For the text-containing cell, return its midpoint in [x, y] coordinate format. 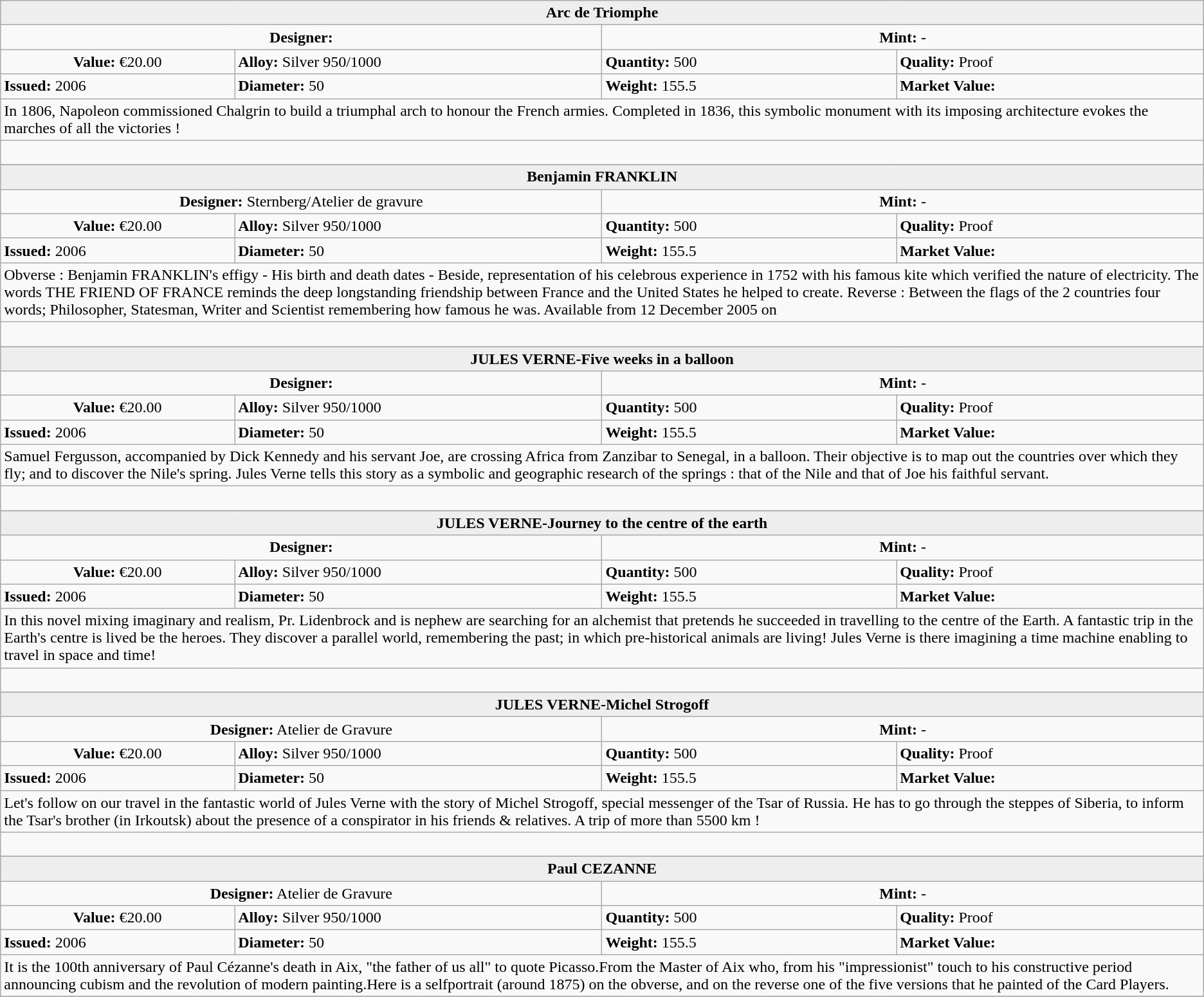
JULES VERNE-Five weeks in a balloon [602, 358]
Benjamin FRANKLIN [602, 177]
Arc de Triomphe [602, 13]
Designer: Sternberg/Atelier de gravure [301, 201]
JULES VERNE-Michel Strogoff [602, 704]
Paul CEZANNE [602, 869]
JULES VERNE-Journey to the centre of the earth [602, 523]
